Detect which cell encompasses the target text, then output its (x, y) center coordinate. 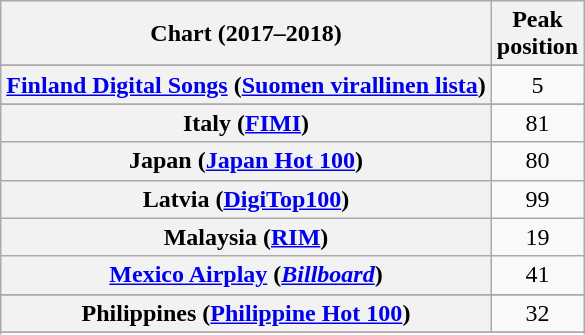
19 (537, 237)
99 (537, 199)
Italy (FIMI) (246, 123)
Peak position (537, 34)
Latvia (DigiTop100) (246, 199)
Malaysia (RIM) (246, 237)
Finland Digital Songs (Suomen virallinen lista) (246, 85)
41 (537, 275)
80 (537, 161)
Philippines (Philippine Hot 100) (246, 313)
Mexico Airplay (Billboard) (246, 275)
32 (537, 313)
5 (537, 85)
81 (537, 123)
Chart (2017–2018) (246, 34)
Japan (Japan Hot 100) (246, 161)
